Capture the cell that displays the provided text and extract its [X, Y] central coordinate. 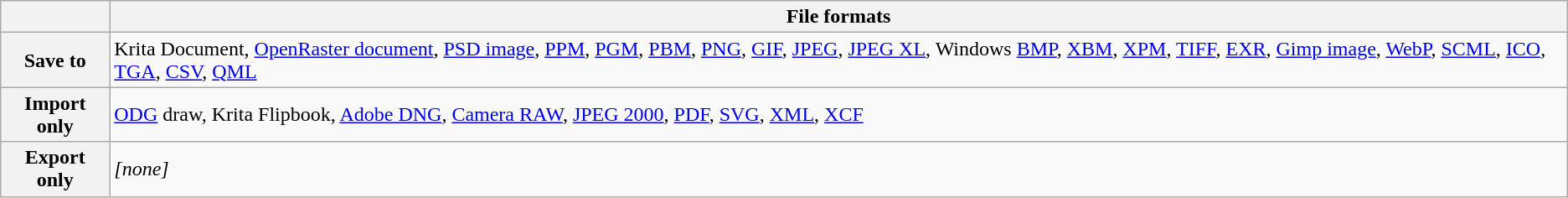
ODG draw, Krita Flipbook, Adobe DNG, Camera RAW, JPEG 2000, PDF, SVG, XML, XCF [838, 114]
Import only [55, 114]
Save to [55, 60]
File formats [838, 17]
[none] [838, 169]
Export only [55, 169]
